Locate the cell with the specified text and output its (x, y) center coordinate. 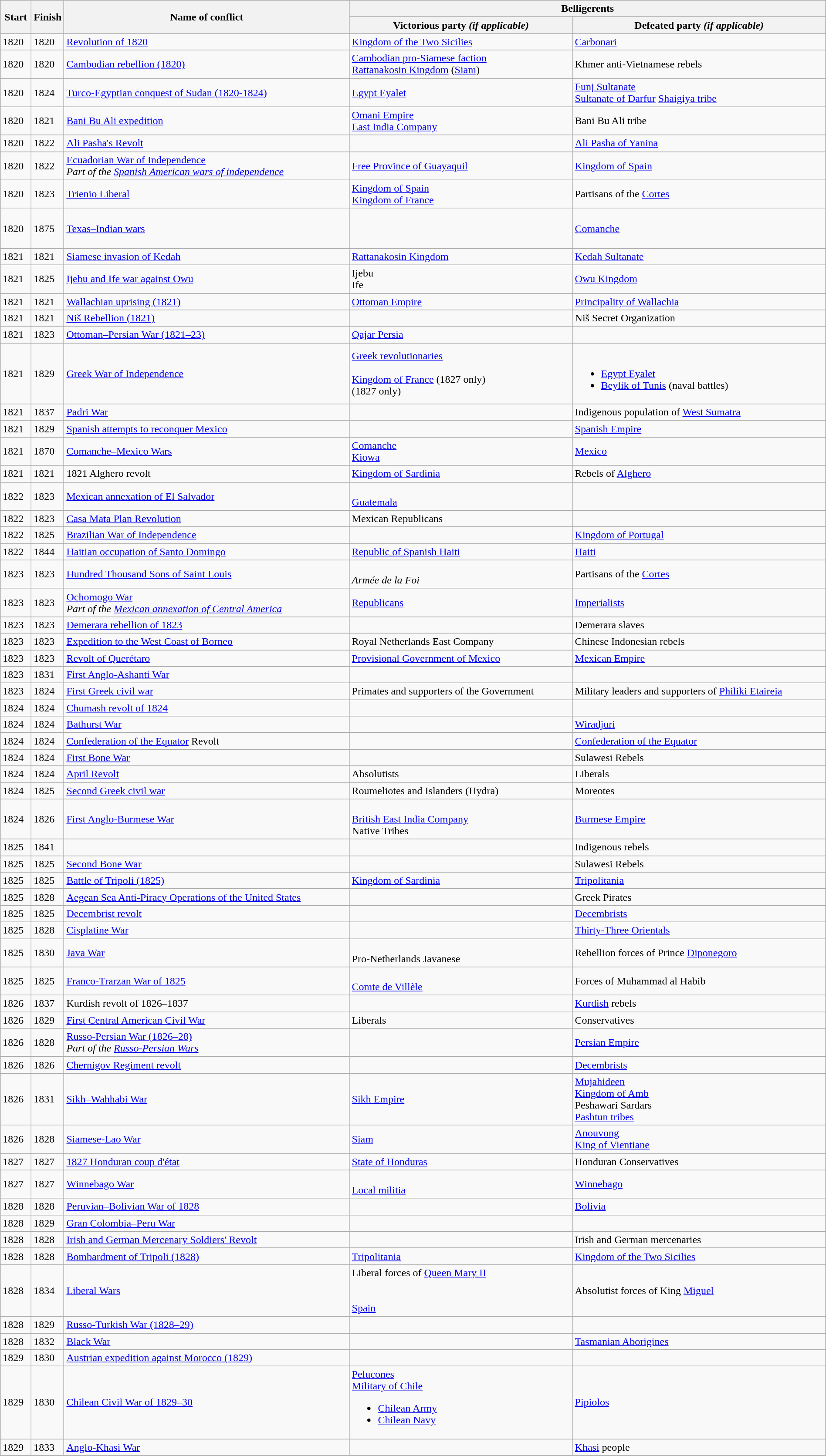
Kingdom of Spain (699, 165)
Ottoman Empire (461, 302)
Name of conflict (206, 17)
Egypt Eyalet Beylik of Tunis (naval battles) (699, 374)
Comte de Villèle (461, 981)
Haiti (699, 552)
Comanche–Mexico Wars (206, 451)
1841 (48, 847)
1875 (48, 228)
Bombardment of Tripoli (1828) (206, 1256)
Sikh Empire (461, 1099)
Wiradjuri (699, 725)
Wallachian uprising (1821) (206, 302)
State of Honduras (461, 1162)
Russo-Persian War (1826–28) Part of the Russo-Persian Wars (206, 1042)
Pelucones Military of ChileChilean ArmyChilean Navy (461, 1403)
Cambodian pro-Siamese faction Rattanakosin Kingdom (Siam) (461, 64)
1844 (48, 552)
First Anglo-Burmese War (206, 819)
Kedah Sultanate (699, 256)
Bolivia (699, 1207)
Rattanakosin Kingdom (461, 256)
Trienio Liberal (206, 194)
AnouvongKing of Vientiane (699, 1139)
Demerara slaves (699, 625)
Ali Pasha of Yanina (699, 143)
Haitian occupation of Santo Domingo (206, 552)
Carbonari (699, 42)
Egypt Eyalet (461, 92)
Black War (206, 1341)
Conservatives (699, 1020)
Roumeliotes and Islanders (Hydra) (461, 791)
Turco-Egyptian conquest of Sudan (1820-1824) (206, 92)
Imperialists (699, 603)
Texas–Indian wars (206, 228)
Demerara rebellion of 1823 (206, 625)
Moreotes (699, 791)
Mexican Empire (699, 658)
1827 Honduran coup d'état (206, 1162)
Pro-Netherlands Javanese (461, 953)
Republic of Spanish Haiti (461, 552)
Owu Kingdom (699, 279)
Greek War of Independence (206, 374)
Expedition to the West Coast of Borneo (206, 641)
Belligerents (587, 9)
1870 (48, 451)
Chumash revolt of 1824 (206, 708)
Start (16, 17)
Battle of Tripoli (1825) (206, 880)
Bani Bu Ali expedition (206, 121)
Anglo-Khasi War (206, 1447)
Mujahideen Kingdom of Amb Peshawari Sardars Pashtun tribes (699, 1099)
Guatemala (461, 496)
Greek revolutionaries Kingdom of France (1827 only) (1827 only) (461, 374)
Forces of Muhammad al Habib (699, 981)
Khasi people (699, 1447)
Peruvian–Bolivian War of 1828 (206, 1207)
Brazilian War of Independence (206, 535)
Tasmanian Aborigines (699, 1341)
Aegean Sea Anti-Piracy Operations of the United States (206, 897)
Rebels of Alghero (699, 474)
Second Greek civil war (206, 791)
Kingdom of Spain Kingdom of France (461, 194)
Spanish Empire (699, 429)
Honduran Conservatives (699, 1162)
Principality of Wallachia (699, 302)
1832 (48, 1341)
Chilean Civil War of 1829–30 (206, 1403)
Irish and German Mercenary Soldiers' Revolt (206, 1240)
Finish (48, 17)
1833 (48, 1447)
Cambodian rebellion (1820) (206, 64)
Hundred Thousand Sons of Saint Louis (206, 574)
Siamese invasion of Kedah (206, 256)
Russo-Turkish War (1828–29) (206, 1325)
Siamese-Lao War (206, 1139)
Chinese Indonesian rebels (699, 641)
Gran Colombia–Peru War (206, 1223)
Ochomogo War Part of the Mexican annexation of Central America (206, 603)
Mexican Republicans (461, 519)
British East India CompanyNative Tribes (461, 819)
First Anglo-Ashanti War (206, 675)
Kurdish rebels (699, 1004)
Chernigov Regiment revolt (206, 1065)
Funj SultanateSultanate of Darfur Shaigiya tribe (699, 92)
Greek Pirates (699, 897)
1834 (48, 1291)
Primates and supporters of the Government (461, 691)
Bani Bu Ali tribe (699, 121)
Absolutists (461, 774)
Padri War (206, 412)
Indigenous population of West Sumatra (699, 412)
Revolution of 1820 (206, 42)
Java War (206, 953)
Revolt of Querétaro (206, 658)
Ijebu and Ife war against Owu (206, 279)
Niš Rebellion (1821) (206, 318)
Ecuadorian War of Independence Part of the Spanish American wars of independence (206, 165)
Provisional Government of Mexico (461, 658)
1821 Alghero revolt (206, 474)
Mexican annexation of El Salvador (206, 496)
Qajar Persia (461, 335)
Ali Pasha's Revolt (206, 143)
Omani Empire East India Company (461, 121)
Persian Empire (699, 1042)
Winnebago (699, 1184)
Local militia (461, 1184)
Franco-Trarzan War of 1825 (206, 981)
Sikh–Wahhabi War (206, 1099)
Pipiolos (699, 1403)
Mexico (699, 451)
Defeated party (if applicable) (699, 25)
IjebuIfe (461, 279)
Ottoman–Persian War (1821–23) (206, 335)
Cisplatine War (206, 930)
Austrian expedition against Morocco (1829) (206, 1358)
First Bone War (206, 758)
Winnebago War (206, 1184)
Confederation of the Equator Revolt (206, 741)
Spanish attempts to reconquer Mexico (206, 429)
Casa Mata Plan Revolution (206, 519)
First Greek civil war (206, 691)
Rebellion forces of Prince Diponegoro (699, 953)
Second Bone War (206, 864)
Irish and German mercenaries (699, 1240)
Thirty-Three Orientals (699, 930)
Armée de la Foi (461, 574)
Republicans (461, 603)
Kurdish revolt of 1826–1837 (206, 1004)
Absolutist forces of King Miguel (699, 1291)
Comanche (699, 228)
Liberal Wars (206, 1291)
Liberal forces of Queen Mary II Spain (461, 1291)
First Central American Civil War (206, 1020)
Bathurst War (206, 725)
ComancheKiowa (461, 451)
Victorious party (if applicable) (461, 25)
Indigenous rebels (699, 847)
Confederation of the Equator (699, 741)
Niš Secret Organization (699, 318)
Siam (461, 1139)
Royal Netherlands East Company (461, 641)
Kingdom of Portugal (699, 535)
Burmese Empire (699, 819)
April Revolt (206, 774)
Free Province of Guayaquil (461, 165)
Khmer anti-Vietnamese rebels (699, 64)
Decembrist revolt (206, 913)
Military leaders and supporters of Philiki Etaireia (699, 691)
